Return the (x, y) coordinate for the center point of the cell that contains the specified text.  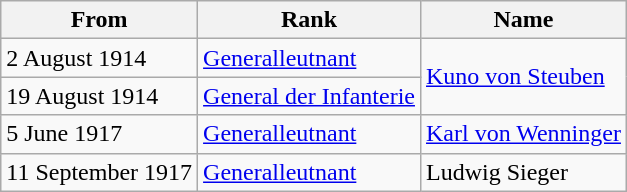
From (100, 20)
Kuno von Steuben (523, 77)
11 September 1917 (100, 172)
Ludwig Sieger (523, 172)
Name (523, 20)
General der Infanterie (310, 96)
Rank (310, 20)
Karl von Wenninger (523, 134)
2 August 1914 (100, 58)
5 June 1917 (100, 134)
19 August 1914 (100, 96)
